Return the (x, y) coordinate for the center point of the cell that contains the specified text.  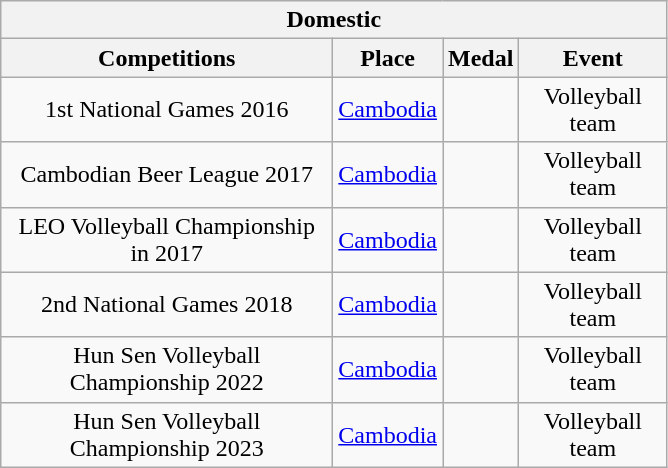
Medal (480, 58)
LEO Volleyball Championship in 2017 (167, 240)
Hun Sen Volleyball Championship 2023 (167, 434)
Cambodian Beer League 2017 (167, 174)
Event (593, 58)
2nd National Games 2018 (167, 304)
1st National Games 2016 (167, 110)
Competitions (167, 58)
Place (388, 58)
Domestic (334, 20)
Hun Sen Volleyball Championship 2022 (167, 370)
